From the cell containing the given text, extract its center point as [x, y] coordinate. 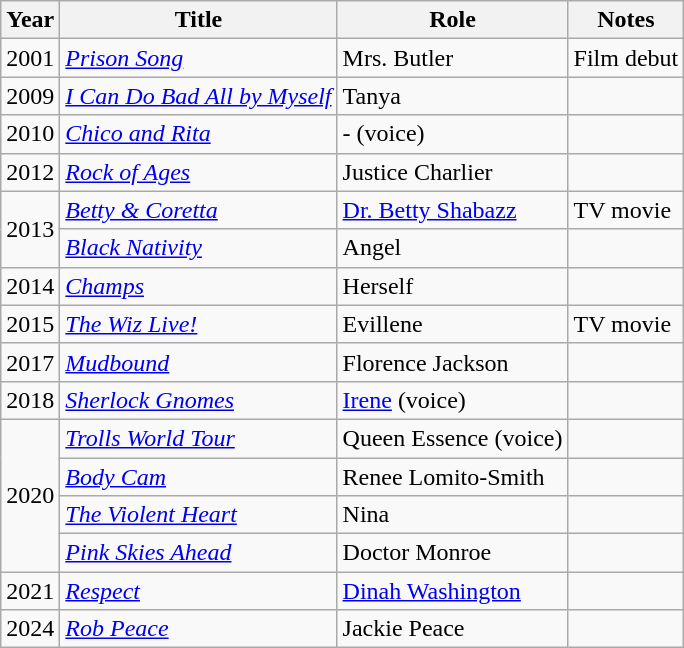
Renee Lomito-Smith [452, 477]
Mrs. Butler [452, 58]
Black Nativity [198, 248]
Sherlock Gnomes [198, 400]
Chico and Rita [198, 134]
Evillene [452, 324]
Betty & Coretta [198, 210]
2001 [30, 58]
2012 [30, 172]
Prison Song [198, 58]
Justice Charlier [452, 172]
2018 [30, 400]
I Can Do Bad All by Myself [198, 96]
2010 [30, 134]
Champs [198, 286]
Rob Peace [198, 629]
The Violent Heart [198, 515]
- (voice) [452, 134]
Herself [452, 286]
2013 [30, 229]
Role [452, 20]
Year [30, 20]
Queen Essence (voice) [452, 438]
Nina [452, 515]
2015 [30, 324]
Tanya [452, 96]
2020 [30, 495]
2021 [30, 591]
Film debut [626, 58]
2024 [30, 629]
Dr. Betty Shabazz [452, 210]
Respect [198, 591]
Pink Skies Ahead [198, 553]
2009 [30, 96]
2017 [30, 362]
Jackie Peace [452, 629]
Mudbound [198, 362]
The Wiz Live! [198, 324]
Doctor Monroe [452, 553]
Title [198, 20]
Rock of Ages [198, 172]
2014 [30, 286]
Florence Jackson [452, 362]
Notes [626, 20]
Irene (voice) [452, 400]
Trolls World Tour [198, 438]
Dinah Washington [452, 591]
Angel [452, 248]
Body Cam [198, 477]
